Extract the (x, y) coordinate from the center of the cell holding the provided text.  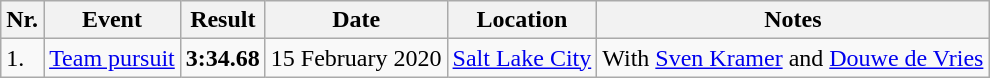
Location (522, 20)
15 February 2020 (356, 58)
Result (222, 20)
Event (112, 20)
3:34.68 (222, 58)
Salt Lake City (522, 58)
Nr. (22, 20)
Notes (793, 20)
Date (356, 20)
With Sven Kramer and Douwe de Vries (793, 58)
Team pursuit (112, 58)
1. (22, 58)
